For the text-containing cell, return its midpoint in [x, y] coordinate format. 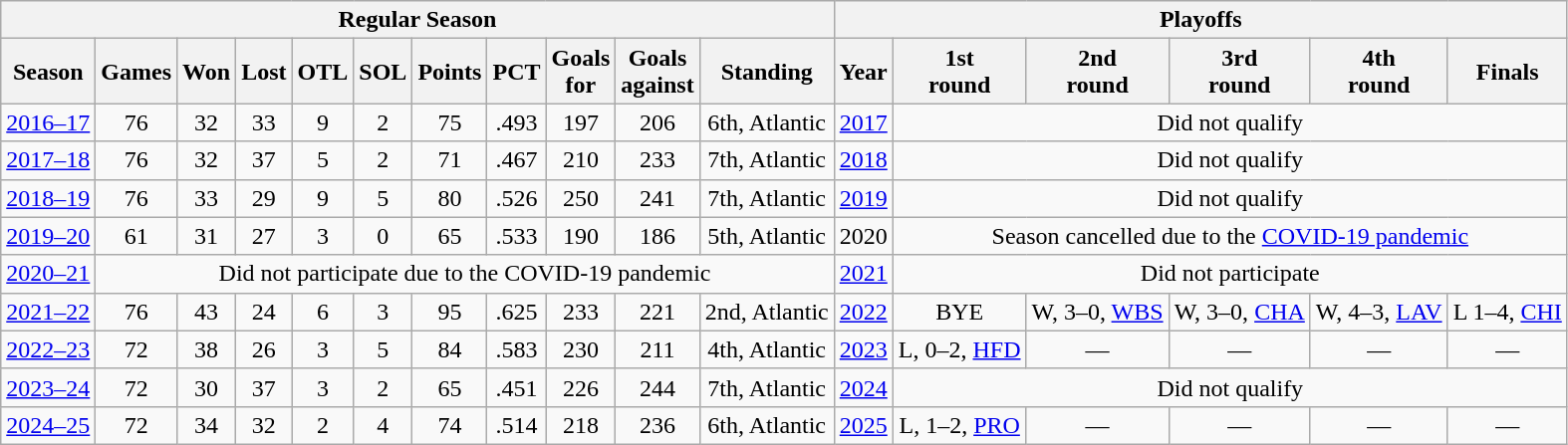
2021–22 [48, 312]
5th, Atlantic [767, 236]
2nd, Atlantic [767, 312]
230 [581, 349]
Won [207, 72]
W, 4–3, LAV [1379, 312]
190 [581, 236]
Points [450, 72]
4 [383, 425]
226 [581, 387]
.533 [516, 236]
2022–23 [48, 349]
211 [657, 349]
4thround [1379, 72]
1stround [959, 72]
PCT [516, 72]
2018–19 [48, 198]
236 [657, 425]
L, 1–2, PRO [959, 425]
34 [207, 425]
BYE [959, 312]
Did not participate due to the COVID-19 pandemic [464, 274]
.467 [516, 160]
61 [136, 236]
3rdround [1239, 72]
2ndround [1098, 72]
206 [657, 122]
Playoffs [1200, 20]
2021 [863, 274]
210 [581, 160]
Year [863, 72]
.625 [516, 312]
.514 [516, 425]
2023–24 [48, 387]
30 [207, 387]
29 [264, 198]
L 1–4, CHI [1507, 312]
OTL [323, 72]
Did not participate [1229, 274]
SOL [383, 72]
4th, Atlantic [767, 349]
31 [207, 236]
.526 [516, 198]
W, 3–0, CHA [1239, 312]
197 [581, 122]
2017–18 [48, 160]
L, 0–2, HFD [959, 349]
250 [581, 198]
Goalsfor [581, 72]
186 [657, 236]
Season cancelled due to the COVID-19 pandemic [1229, 236]
Goalsagainst [657, 72]
2019 [863, 198]
2018 [863, 160]
0 [383, 236]
Season [48, 72]
2025 [863, 425]
Regular Season [417, 20]
.583 [516, 349]
Finals [1507, 72]
241 [657, 198]
80 [450, 198]
24 [264, 312]
Games [136, 72]
84 [450, 349]
2024–25 [48, 425]
6 [323, 312]
.493 [516, 122]
2016–17 [48, 122]
95 [450, 312]
W, 3–0, WBS [1098, 312]
.451 [516, 387]
2020 [863, 236]
75 [450, 122]
43 [207, 312]
74 [450, 425]
Lost [264, 72]
38 [207, 349]
26 [264, 349]
71 [450, 160]
2020–21 [48, 274]
2022 [863, 312]
2019–20 [48, 236]
221 [657, 312]
218 [581, 425]
2024 [863, 387]
2023 [863, 349]
27 [264, 236]
Standing [767, 72]
244 [657, 387]
2017 [863, 122]
